Return the [X, Y] coordinate for the center point of the cell that contains the specified text.  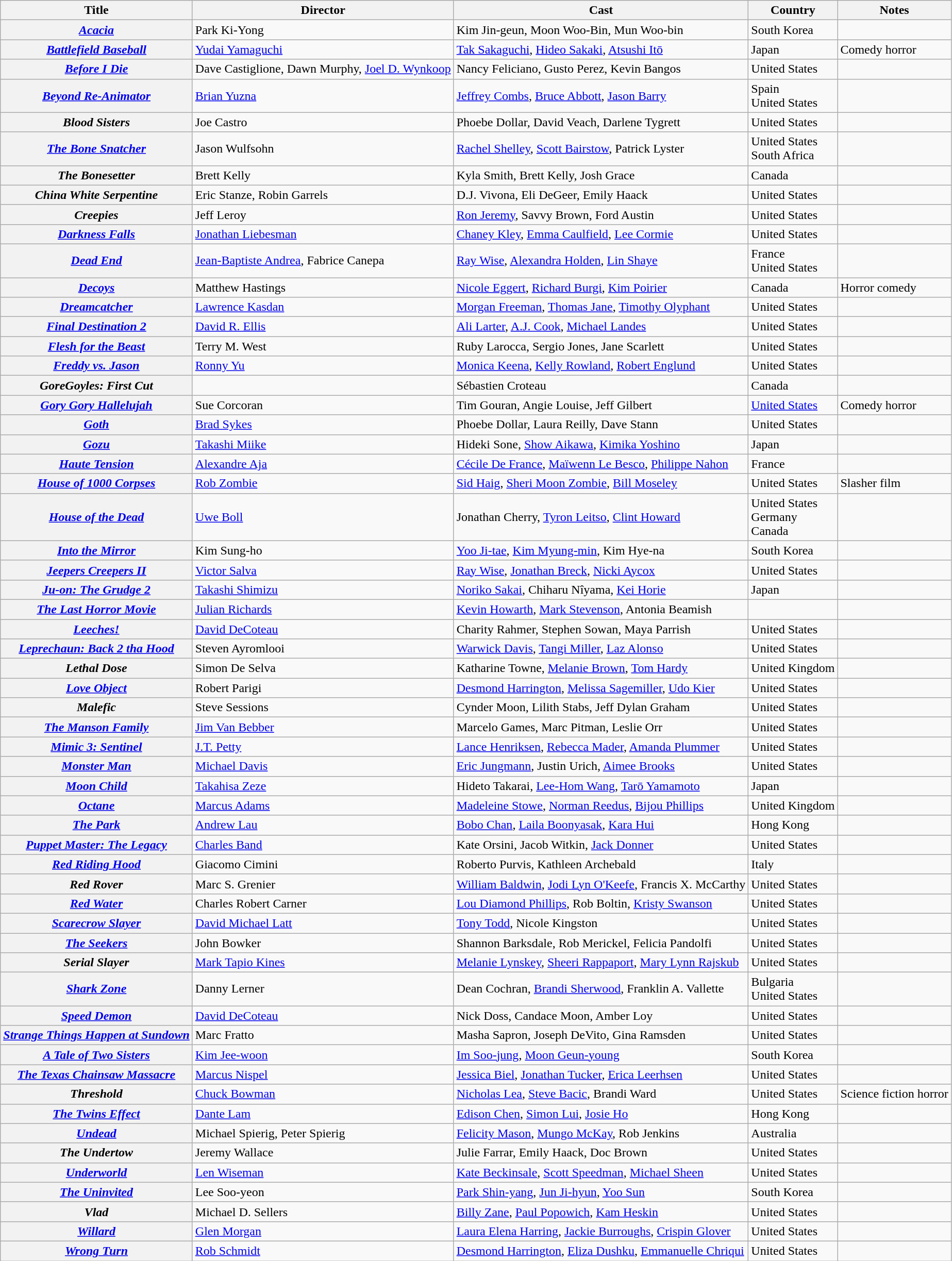
Desmond Harrington, Eliza Dushku, Emmanuelle Chriqui [601, 1251]
Marc Fratto [323, 1035]
Im Soo-jung, Moon Geun-young [601, 1055]
Battlefield Baseball [97, 49]
Wrong Turn [97, 1251]
FranceUnited States [793, 261]
Michael D. Sellers [323, 1212]
Simon De Selva [323, 668]
The Park [97, 825]
Eric Jungmann, Justin Urich, Aimee Brooks [601, 766]
Brad Sykes [323, 425]
Danny Lerner [323, 989]
Mark Tapio Kines [323, 963]
Michael Davis [323, 766]
Masha Sapron, Joseph DeVito, Gina Ramsden [601, 1035]
Melanie Lynskey, Sheeri Rappaport, Mary Lynn Rajskub [601, 963]
Uwe Boll [323, 517]
Park Ki-Yong [323, 30]
Dreamcatcher [97, 307]
Into the Mirror [97, 550]
Australia [793, 1133]
Giacomo Cimini [323, 864]
Sébastien Croteau [601, 385]
The Manson Family [97, 727]
Rob Zombie [323, 483]
Nicholas Lea, Steve Bacic, Brandi Ward [601, 1094]
Shannon Barksdale, Rob Merickel, Felicia Pandolfi [601, 943]
Terry M. West [323, 346]
Underworld [97, 1172]
Park Shin-yang, Jun Ji-hyun, Yoo Sun [601, 1192]
Goth [97, 425]
Speed Demon [97, 1016]
A Tale of Two Sisters [97, 1055]
Kyla Smith, Brett Kelly, Josh Grace [601, 175]
Strange Things Happen at Sundown [97, 1035]
Eric Stanze, Robin Garrels [323, 195]
Felicity Mason, Mungo McKay, Rob Jenkins [601, 1133]
The Bonesetter [97, 175]
Vlad [97, 1212]
Director [323, 10]
Hideki Sone, Show Aikawa, Kimika Yoshino [601, 444]
Brett Kelly [323, 175]
Jonathan Liebesman [323, 234]
Kim Sung-ho [323, 550]
Lance Henriksen, Rebecca Mader, Amanda Plummer [601, 747]
United StatesGermanyCanada [793, 517]
Chuck Bowman [323, 1094]
Warwick Davis, Tangi Miller, Laz Alonso [601, 649]
Matthew Hastings [323, 287]
Mimic 3: Sentinel [97, 747]
Gozu [97, 444]
Phoebe Dollar, David Veach, Darlene Tygrett [601, 122]
Ju-on: The Grudge 2 [97, 590]
House of 1000 Corpses [97, 483]
The Twins Effect [97, 1114]
Science fiction horror [894, 1094]
Nick Doss, Candace Moon, Amber Loy [601, 1016]
Lee Soo-yeon [323, 1192]
Malefic [97, 708]
BulgariaUnited States [793, 989]
Yoo Ji-tae, Kim Myung-min, Kim Hye-na [601, 550]
Brian Yuzna [323, 96]
The Last Horror Movie [97, 609]
Steven Ayromlooi [323, 649]
Katharine Towne, Melanie Brown, Tom Hardy [601, 668]
Edison Chen, Simon Lui, Josie Ho [601, 1114]
Leprechaun: Back 2 tha Hood [97, 649]
Billy Zane, Paul Popowich, Kam Heskin [601, 1212]
Kevin Howarth, Mark Stevenson, Antonia Beamish [601, 609]
Bobo Chan, Laila Boonyasak, Kara Hui [601, 825]
Freddy vs. Jason [97, 366]
Decoys [97, 287]
Monster Man [97, 766]
Laura Elena Harring, Jackie Burroughs, Crispin Glover [601, 1231]
Flesh for the Beast [97, 346]
Puppet Master: The Legacy [97, 845]
Takashi Shimizu [323, 590]
Tim Gouran, Angie Louise, Jeff Gilbert [601, 405]
Kate Beckinsale, Scott Speedman, Michael Sheen [601, 1172]
Charles Robert Carner [323, 903]
Leeches! [97, 629]
Julian Richards [323, 609]
Cast [601, 10]
Ray Wise, Alexandra Holden, Lin Shaye [601, 261]
Scarecrow Slayer [97, 923]
John Bowker [323, 943]
Cécile De France, Maïwenn Le Besco, Philippe Nahon [601, 464]
House of the Dead [97, 517]
Marcus Adams [323, 805]
Undead [97, 1133]
SpainUnited States [793, 96]
Monica Keena, Kelly Rowland, Robert Englund [601, 366]
Horror comedy [894, 287]
Charles Band [323, 845]
Shark Zone [97, 989]
Red Water [97, 903]
Red Rover [97, 884]
Dave Castiglione, Dawn Murphy, Joel D. Wynkoop [323, 69]
Glen Morgan [323, 1231]
J.T. Petty [323, 747]
Threshold [97, 1094]
Italy [793, 864]
Nancy Feliciano, Gusto Perez, Kevin Bangos [601, 69]
Takahisa Zeze [323, 786]
Dean Cochran, Brandi Sherwood, Franklin A. Vallette [601, 989]
Marcelo Games, Marc Pitman, Leslie Orr [601, 727]
D.J. Vivona, Eli DeGeer, Emily Haack [601, 195]
The Uninvited [97, 1192]
Nicole Eggert, Richard Burgi, Kim Poirier [601, 287]
Blood Sisters [97, 122]
Creepies [97, 214]
Andrew Lau [323, 825]
Kim Jee-woon [323, 1055]
Rob Schmidt [323, 1251]
Jeff Leroy [323, 214]
Cynder Moon, Lilith Stabs, Jeff Dylan Graham [601, 708]
Phoebe Dollar, Laura Reilly, Dave Stann [601, 425]
Country [793, 10]
United StatesSouth Africa [793, 148]
Final Destination 2 [97, 327]
Gory Gory Hallelujah [97, 405]
Victor Salva [323, 570]
The Seekers [97, 943]
Jason Wulfsohn [323, 148]
Takashi Miike [323, 444]
Jim Van Bebber [323, 727]
Willard [97, 1231]
Acacia [97, 30]
Jessica Biel, Jonathan Tucker, Erica Leerhsen [601, 1074]
Kim Jin-geun, Moon Woo-Bin, Mun Woo-bin [601, 30]
Joe Castro [323, 122]
Steve Sessions [323, 708]
Ruby Larocca, Sergio Jones, Jane Scarlett [601, 346]
Ray Wise, Jonathan Breck, Nicki Aycox [601, 570]
Hideto Takarai, Lee-Hom Wang, Tarō Yamamoto [601, 786]
Ronny Yu [323, 366]
David R. Ellis [323, 327]
William Baldwin, Jodi Lyn O'Keefe, Francis X. McCarthy [601, 884]
China White Serpentine [97, 195]
Michael Spierig, Peter Spierig [323, 1133]
Love Object [97, 688]
Roberto Purvis, Kathleen Archebald [601, 864]
Marcus Nispel [323, 1074]
Haute Tension [97, 464]
Notes [894, 10]
Jeremy Wallace [323, 1153]
France [793, 464]
Ali Larter, A.J. Cook, Michael Landes [601, 327]
Jeffrey Combs, Bruce Abbott, Jason Barry [601, 96]
Title [97, 10]
Red Riding Hood [97, 864]
Jonathan Cherry, Tyron Leitso, Clint Howard [601, 517]
Morgan Freeman, Thomas Jane, Timothy Olyphant [601, 307]
Kate Orsini, Jacob Witkin, Jack Donner [601, 845]
Darkness Falls [97, 234]
Lawrence Kasdan [323, 307]
Len Wiseman [323, 1172]
Dante Lam [323, 1114]
Serial Slayer [97, 963]
Lethal Dose [97, 668]
Ron Jeremy, Savvy Brown, Ford Austin [601, 214]
Desmond Harrington, Melissa Sagemiller, Udo Kier [601, 688]
Robert Parigi [323, 688]
Dead End [97, 261]
Alexandre Aja [323, 464]
Before I Die [97, 69]
The Undertow [97, 1153]
Sid Haig, Sheri Moon Zombie, Bill Moseley [601, 483]
Octane [97, 805]
Tony Todd, Nicole Kingston [601, 923]
David Michael Latt [323, 923]
Noriko Sakai, Chiharu Nîyama, Kei Horie [601, 590]
Jeepers Creepers II [97, 570]
Slasher film [894, 483]
Charity Rahmer, Stephen Sowan, Maya Parrish [601, 629]
Chaney Kley, Emma Caulfield, Lee Cormie [601, 234]
Tak Sakaguchi, Hideo Sakaki, Atsushi Itō [601, 49]
Yudai Yamaguchi [323, 49]
The Bone Snatcher [97, 148]
Lou Diamond Phillips, Rob Boltin, Kristy Swanson [601, 903]
Julie Farrar, Emily Haack, Doc Brown [601, 1153]
Rachel Shelley, Scott Bairstow, Patrick Lyster [601, 148]
Beyond Re-Animator [97, 96]
Marc S. Grenier [323, 884]
GoreGoyles: First Cut [97, 385]
Sue Corcoran [323, 405]
The Texas Chainsaw Massacre [97, 1074]
Jean-Baptiste Andrea, Fabrice Canepa [323, 261]
Moon Child [97, 786]
Madeleine Stowe, Norman Reedus, Bijou Phillips [601, 805]
